From the cell containing the given text, extract its center point as (x, y) coordinate. 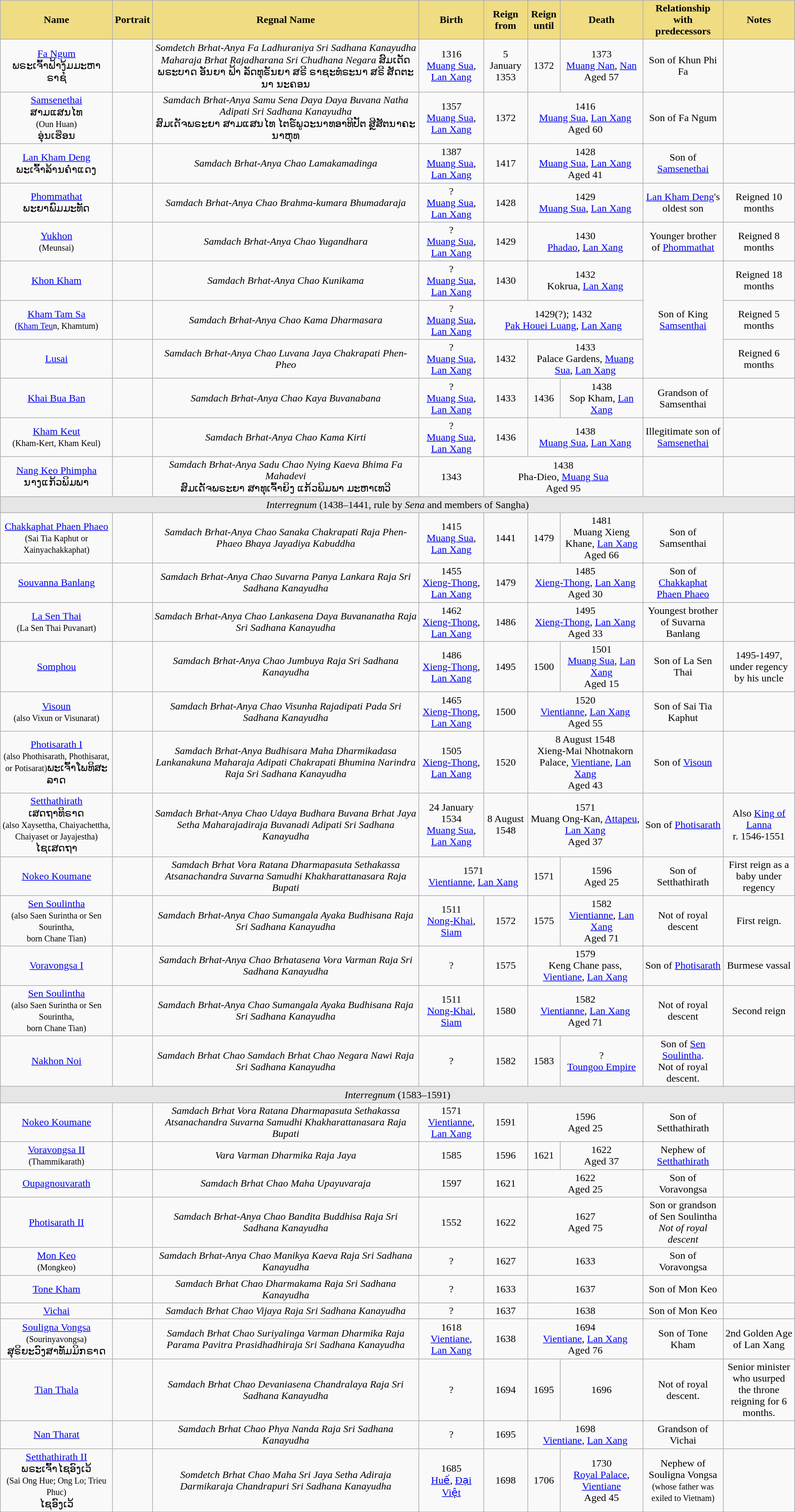
1627Aged 75 (585, 1223)
Vichai (56, 1311)
1552 (451, 1223)
1730Royal Palace, VientianeAged 45 (601, 1480)
Souligna Vongsa (Sourinyavongsa)ສຸຣິຍະວົງສາທັມມິກຣາດ (56, 1339)
1596 (505, 1156)
1415Muang Sua, Lan Xang (451, 538)
Tone Kham (56, 1289)
Samdach Brhat-Anya Chao Bandita Buddhisa Raja Sri Sadhana Kanayudha (286, 1223)
Samdach Brhat-Anya Chao Yugandhara (286, 242)
Lan Kham Deng's oldest son (683, 202)
Son of Fa Ngum (683, 118)
1622Aged 37 (601, 1156)
Grandson of Vichai (683, 1434)
1455Xieng-Thong, Lan Xang (451, 583)
Khai Bua Ban (56, 398)
Senior minister who usurped the throne reigning for 6 months. (759, 1390)
1316Muang Sua, Lan Xang (451, 66)
Samdach Brhat Chao Devaniasena Chandralaya Raja Sri Sadhana Kanayudha (286, 1390)
Setthathirath II ພຣະເຈົ້າໄຊອົງເວ້(Sai Ong Hue; Ong Lo; Trieu Phuc)ໄຊອົງເວ້ (56, 1480)
Kham Tam Sa(Kham Teun, Khamtum) (56, 320)
Photisarath II (56, 1223)
Interregnum (1438–1441, rule by Sena and members of Sangha) (397, 504)
1597 (451, 1183)
1685Huế, Đại Việt (451, 1480)
Reign from (505, 20)
Interregnum (1583–1591) (397, 1094)
Yukhon(Meunsai) (56, 242)
Samdach Brhat-Anya Chao Sanaka Chakrapati Raja Phen-Phaeo Bhaya Jayadiya Kabuddha (286, 538)
1572 (505, 921)
1485Xieng-Thong, Lan XangAged 30 (585, 583)
1627 (505, 1262)
Death (601, 20)
1465Xieng-Thong, Lan Xang (451, 712)
Voravongsa I (56, 966)
1618Vientiane, Lan Xang (451, 1339)
Reigned 5 months (759, 320)
1520Vientianne, Lan XangAged 55 (585, 712)
Relationship with predecessors (683, 20)
1432 (505, 359)
Samdach Brhat Chao Vijaya Raja Sri Sadhana Kanayudha (286, 1311)
1495Xieng-Thong, Lan XangAged 33 (585, 622)
Samdach Brhat Chao Phya Nanda Raja Sri Sadhana Kanayudha (286, 1434)
1694Vientiane, Lan XangAged 76 (585, 1339)
1582 (505, 1061)
1432Kokrua, Lan Xang (585, 281)
Nan Tharat (56, 1434)
1428 (505, 202)
Samdach Brhat-Anya Chao Visunha Rajadipati Pada Sri Sadhana Kanayudha (286, 712)
1481Muang Xieng Khane, Lan XangAged 66 (601, 538)
Portrait (132, 20)
Samdach Brhat-Anya Sadu Chao Nying Kaeva Bhima Fa Mahadeviສົມເດັຈພຣະຍາ ສາທຸເຈົ້າຍິງ ແກ້ວພິມພາ ມະຫາເທວີ (286, 477)
1495-1497, under regency by his uncle (759, 667)
1433 (505, 398)
1430Phadao, Lan Xang (585, 242)
Samdach Brhat-Anya Chao Jumbuya Raja Sri Sadhana Kanayudha (286, 667)
1591 (505, 1122)
Vara Varman Dharmika Raja Jaya (286, 1156)
Mon Keo (Mongkeo) (56, 1262)
1698Vientiane, Lan Xang (585, 1434)
Son of Sai Tia Kaphut (683, 712)
Regnal Name (286, 20)
1486Xieng-Thong, Lan Xang (451, 667)
24 January 1534Muang Sua, Lan Xang (451, 825)
1580 (505, 1010)
Somphou (56, 667)
Samdach Brhat-Anya Samu Sena Daya Daya Buvana Natha Adipati Sri Sadhana Kanayudhaສົມເດັຈພຣະຍາ ສາມແສນໄທ ໄຕຣ໌ພູວະນາທອາທິປັຕ ສຼີສັຕນາຄະນາຫຸທ (286, 118)
Not of royal descent. (683, 1390)
Nang Keo Phimphaນາງແກ້ວພິມພາ (56, 477)
Voravongsa II (Thammikarath) (56, 1156)
1520 (505, 762)
1462Xieng-Thong, Lan Xang (451, 622)
Son of Samsenethai (683, 163)
1441 (505, 538)
1429(?); 1432Pak Houei Luang, Lan Xang (563, 320)
Son or grandson of Sen Soulintha Not of royal descent (683, 1223)
1583 (544, 1061)
Son of Khun Phi Fa (683, 66)
1428Muang Sua, Lan XangAged 41 (585, 163)
Burmese vassal (759, 966)
Notes (759, 20)
Reigned 10 months (759, 202)
Grandson of Samsenthai (683, 398)
Son of Tone Kham (683, 1339)
1387Muang Sua, Lan Xang (451, 163)
8 August 1548 (505, 825)
Samdach Brhat Chao Samdach Brhat Chao Negara Nawi Raja Sri Sadhana Kanayudha (286, 1061)
Son of Chakkaphat Phaen Phaeo (683, 583)
Son of Sen Soulintha. Not of royal descent. (683, 1061)
Son of Samsenthai (683, 538)
Younger brother of Phommathat (683, 242)
Samdach Brhat-Anya Chao Manikya Kaeva Raja Sri Sadhana Kanayudha (286, 1262)
Samdach Brhat-Anya Chao Suvarna Panya Lankara Raja Sri Sadhana Kanayudha (286, 583)
Birth (451, 20)
Also King of Lanna r. 1546-1551 (759, 825)
1495 (505, 667)
Samdach Brhat-Anya Chao Kunikama (286, 281)
1357Muang Sua, Lan Xang (451, 118)
Youngest brother of Suvarna Banlang (683, 622)
Reigned 6 months (759, 359)
Samdach Brhat-Anya Chao Brhatasena Vora Varman Raja Sri Sadhana Kanayudha (286, 966)
1430 (505, 281)
Son of King Samsenthai (683, 320)
Samdach Brhat-Anya Chao Lamakamadinga (286, 163)
Phommathatພະຍາພົມມະທັດ (56, 202)
1698 (505, 1480)
Samdach Brhat-Anya Chao Brahma-kumara Bhumadaraja (286, 202)
Samdach Brhat Chao Dharmakama Raja Sri Sadhana Kanayudha (286, 1289)
Oupagnouvarath (56, 1183)
1706 (544, 1480)
Samdach Brhat-Anya Chao Kama Dharmasara (286, 320)
Setthathirathເສດຖາທິຣາດ(also Xaysettha, Chaiyachettha, Chaiyaset or Jayajestha)ໄຊເສດຖາ (56, 825)
Son of La Sen Thai (683, 667)
Nakhon Noi (56, 1061)
First reign as a baby under regency (759, 876)
Visoun (also Vixun or Visunarat) (56, 712)
Samdach Brhat-Anya Chao Kaya Buvanabana (286, 398)
1429Muang Sua, Lan Xang (585, 202)
Name (56, 20)
1438Sop Kham, Lan Xang (601, 398)
1579Keng Chane pass, Vientiane, Lan Xang (585, 966)
Khon Kham (56, 281)
1438Pha-Dieo, Muang SuaAged 95 (563, 477)
1429 (505, 242)
1417 (505, 163)
Souvanna Banlang (56, 583)
1571Muang Ong-Kan, Attapeu, Lan XangAged 37 (585, 825)
Illegitimate son of Samsenethai (683, 437)
2nd Golden Age of Lan Xang (759, 1339)
Samdach Brhat-Anya Chao Lankasena Daya Buvananatha Raja Sri Sadhana Kanayudha (286, 622)
La Sen Thai (La Sen Thai Puvanart) (56, 622)
Samdach Brhat Chao Maha Upayuvaraja (286, 1183)
1694 (505, 1390)
1501Muang Sua, Lan XangAged 15 (601, 667)
Son of Visoun (683, 762)
Samdach Brhat Chao Suriyalinga Varman Dharmika Raja Parama Pavitra Prasidhadhiraja Sri Sadhana Kanayudha (286, 1339)
Kham Keut (Kham-Kert, Kham Keul) (56, 437)
Samdach Brhat-Anya Chao Luvana Jaya Chakrapati Phen-Pheo (286, 359)
Samdach Brhat-Anya Chao Kama Kirti (286, 437)
Samdach Brhat-Anya Chao Udaya Budhara Buvana Brhat Jaya Setha Maharajadiraja Buvanadi Adipati Sri Sadhana Kanayudha (286, 825)
Lusai (56, 359)
Fa Ngumພຣະເຈົ້າຟ້າງຸ້ມມະຫາຣາຊ (56, 66)
1486 (505, 622)
Somdetch Brhat Chao Maha Sri Jaya Setha Adiraja Darmikaraja Chandrapuri Sri Sadhana Kanayudha (286, 1480)
Second reign (759, 1010)
1416Muang Sua, Lan XangAged 60 (585, 118)
Nephew of Setthathirath (683, 1156)
1343 (451, 477)
5 January 1353 (505, 66)
Photisarath I (also Phothisarath, Phothisarat, or Potisarat)ພະເຈົ້າໂພທິສະລາດ (56, 762)
Reigned 18 months (759, 281)
Samsenethaiສາມແສນໄທ (Oun Huan)ອຸ່ນເຮືອນ (56, 118)
1585 (451, 1156)
Tian Thala (56, 1390)
Lan Kham Dengພະເຈົ້າລ້ານຄຳແດງ (56, 163)
1622Aged 25 (585, 1183)
1438Muang Sua, Lan Xang (585, 437)
Samdach Brhat-Anya Budhisara Maha Dharmikadasa Lankanakuna Maharaja Adipati Chakrapati Bhumina Narindra Raja Sri Sadhana Kanayudha (286, 762)
1373Muang Nan, NanAged 57 (601, 66)
Reign until (544, 20)
1696 (601, 1390)
First reign. (759, 921)
Nephew of Souligna Vongsa (whose father was exiled to Vietnam) (683, 1480)
1571 (544, 876)
Reigned 8 months (759, 242)
1433Palace Gardens, Muang Sua, Lan Xang (585, 359)
Chakkaphat Phaen Phaeo (Sai Tia Kaphut or Xainyachakkaphat) (56, 538)
1622 (505, 1223)
8 August 1548Xieng-Mai Nhotnakorn Palace, Vientiane, Lan XangAged 43 (585, 762)
1505Xieng-Thong, Lan Xang (451, 762)
?Toungoo Empire (601, 1061)
